Pinpoint the cell where the given text exists, returning its (X, Y) midpoint coordinate. 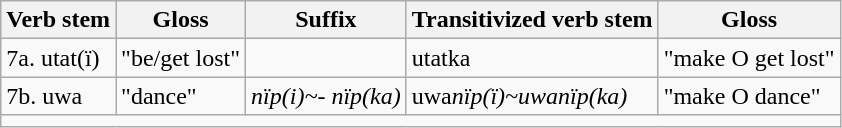
7b. uwa (58, 96)
7a. utat(ï) (58, 58)
"make O dance" (749, 96)
Suffix (326, 20)
nïp(i)~- nïp(ka) (326, 96)
Verb stem (58, 20)
"dance" (181, 96)
utatka (532, 58)
"be/get lost" (181, 58)
uwanïp(ï)~uwanïp(ka) (532, 96)
Transitivized verb stem (532, 20)
"make O get lost" (749, 58)
